For the text-containing cell, return its midpoint in [x, y] coordinate format. 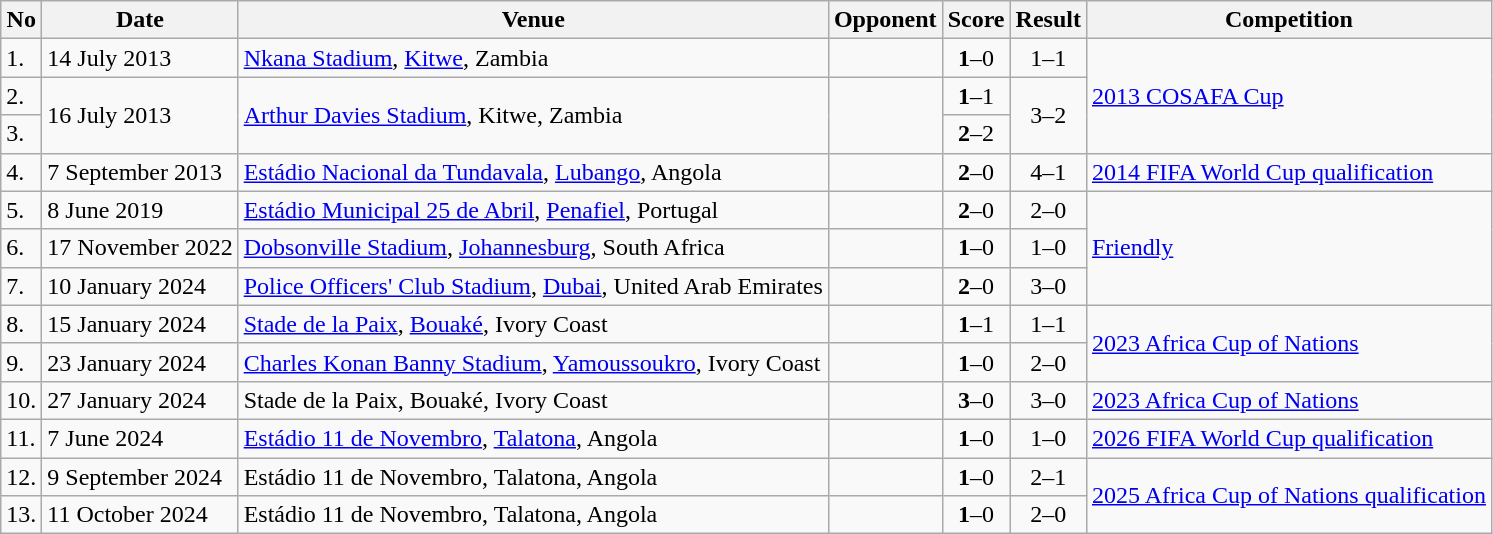
12. [22, 477]
Opponent [885, 20]
23 January 2024 [140, 362]
8. [22, 324]
2013 COSAFA Cup [1288, 96]
2–1 [1048, 477]
15 January 2024 [140, 324]
1. [22, 58]
2025 Africa Cup of Nations qualification [1288, 496]
4–1 [1048, 172]
7 June 2024 [140, 438]
11. [22, 438]
Score [976, 20]
13. [22, 515]
4. [22, 172]
7. [22, 286]
2–2 [976, 134]
Friendly [1288, 248]
Competition [1288, 20]
17 November 2022 [140, 248]
Charles Konan Banny Stadium, Yamoussoukro, Ivory Coast [533, 362]
Dobsonville Stadium, Johannesburg, South Africa [533, 248]
Police Officers' Club Stadium, Dubai, United Arab Emirates [533, 286]
3–2 [1048, 115]
8 June 2019 [140, 210]
10. [22, 400]
27 January 2024 [140, 400]
2026 FIFA World Cup qualification [1288, 438]
6. [22, 248]
9. [22, 362]
2014 FIFA World Cup qualification [1288, 172]
Estádio Municipal 25 de Abril, Penafiel, Portugal [533, 210]
2. [22, 96]
10 January 2024 [140, 286]
Venue [533, 20]
5. [22, 210]
14 July 2013 [140, 58]
Result [1048, 20]
Date [140, 20]
Nkana Stadium, Kitwe, Zambia [533, 58]
Estádio Nacional da Tundavala, Lubango, Angola [533, 172]
Arthur Davies Stadium, Kitwe, Zambia [533, 115]
7 September 2013 [140, 172]
9 September 2024 [140, 477]
11 October 2024 [140, 515]
16 July 2013 [140, 115]
3. [22, 134]
No [22, 20]
